Capture the cell that displays the provided text and extract its (x, y) central coordinate. 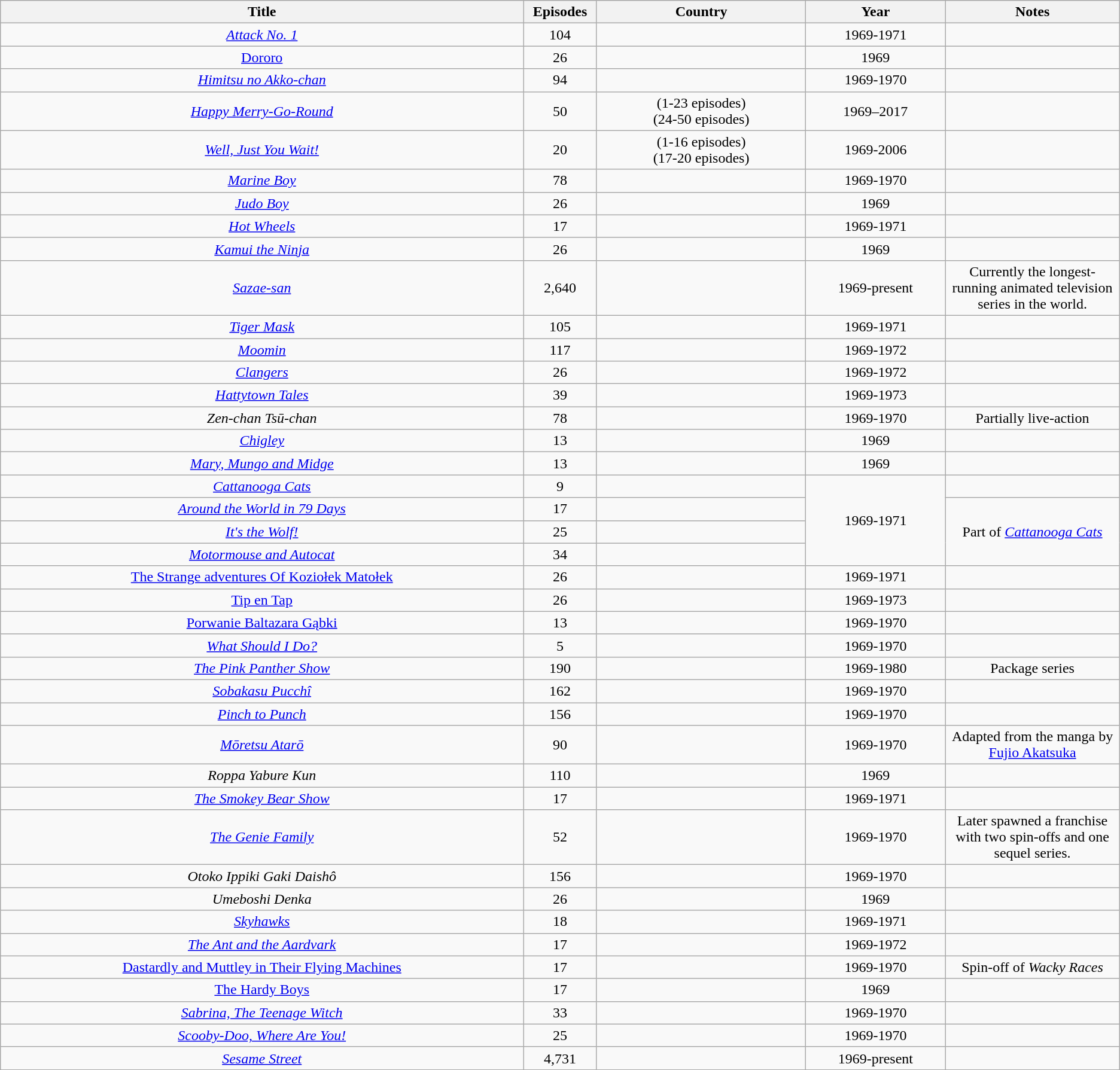
Marine Boy (262, 181)
Sesame Street (262, 1058)
Notes (1033, 12)
Package series (1033, 668)
Title (262, 12)
Country (701, 12)
2,640 (560, 288)
Zen-chan Tsū-chan (262, 418)
39 (560, 395)
The Pink Panther Show (262, 668)
Tip en Tap (262, 600)
The Hardy Boys (262, 990)
Episodes (560, 12)
It's the Wolf! (262, 532)
9 (560, 486)
Around the World in 79 Days (262, 509)
Kamui the Ninja (262, 249)
The Smokey Bear Show (262, 798)
Adapted from the manga by Fujio Akatsuka (1033, 745)
(1-23 episodes) (24-50 episodes) (701, 111)
5 (560, 645)
Mōretsu Atarō (262, 745)
34 (560, 554)
Pinch to Punch (262, 714)
Skyhawks (262, 922)
104 (560, 35)
Porwanie Baltazara Gąbki (262, 623)
Sobakasu Pucchî (262, 691)
50 (560, 111)
90 (560, 745)
Happy Merry-Go-Round (262, 111)
Motormouse and Autocat (262, 554)
Judo Boy (262, 203)
105 (560, 327)
1969-2006 (876, 150)
117 (560, 350)
Currently the longest-running animated television series in the world. (1033, 288)
Year (876, 12)
The Genie Family (262, 837)
Roppa Yabure Kun (262, 776)
Well, Just You Wait! (262, 150)
4,731 (560, 1058)
Umeboshi Denka (262, 899)
Sazae-san (262, 288)
Otoko Ippiki Gaki Daishô (262, 876)
The Strange adventures Of Koziołek Matołek (262, 577)
Hattytown Tales (262, 395)
Chigley (262, 441)
The Ant and the Aardvark (262, 944)
Later spawned a franchise with two spin-offs and one sequel series. (1033, 837)
(1-16 episodes) (17-20 episodes) (701, 150)
Part of Cattanooga Cats (1033, 532)
162 (560, 691)
Clangers (262, 373)
Dororo (262, 57)
Cattanooga Cats (262, 486)
Scooby-Doo, Where Are You! (262, 1035)
Tiger Mask (262, 327)
Mary, Mungo and Midge (262, 464)
20 (560, 150)
18 (560, 922)
Himitsu no Akko-chan (262, 80)
Partially live-action (1033, 418)
94 (560, 80)
110 (560, 776)
Moomin (262, 350)
190 (560, 668)
1969-1980 (876, 668)
Dastardly and Muttley in Their Flying Machines (262, 967)
Sabrina, The Teenage Witch (262, 1013)
Attack No. 1 (262, 35)
33 (560, 1013)
Spin-off of Wacky Races (1033, 967)
52 (560, 837)
1969–2017 (876, 111)
What Should I Do? (262, 645)
Hot Wheels (262, 226)
